From the cell containing the given text, extract its center point as [x, y] coordinate. 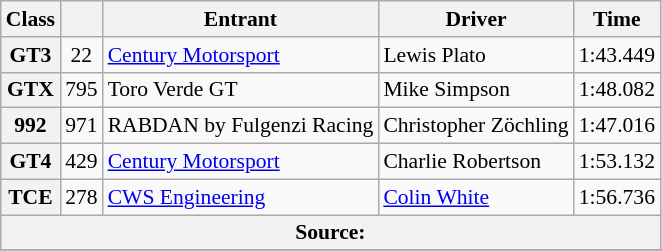
1:56.736 [617, 197]
1:53.132 [617, 162]
TCE [30, 197]
GT3 [30, 55]
Class [30, 19]
1:47.016 [617, 126]
429 [82, 162]
Entrant [241, 19]
278 [82, 197]
Colin White [476, 197]
Lewis Plato [476, 55]
Time [617, 19]
Mike Simpson [476, 90]
1:48.082 [617, 90]
RABDAN by Fulgenzi Racing [241, 126]
971 [82, 126]
Source: [330, 233]
CWS Engineering [241, 197]
22 [82, 55]
Driver [476, 19]
GT4 [30, 162]
Christopher Zöchling [476, 126]
Toro Verde GT [241, 90]
Charlie Robertson [476, 162]
1:43.449 [617, 55]
795 [82, 90]
GTX [30, 90]
992 [30, 126]
